Capture the cell that displays the provided text and extract its (X, Y) central coordinate. 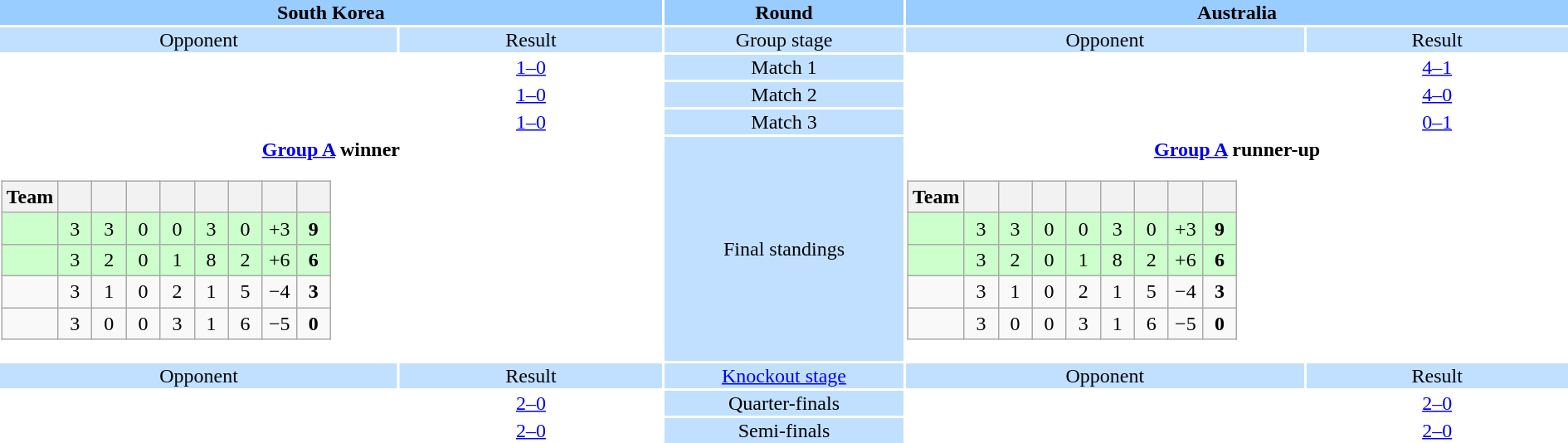
Quarter-finals (784, 403)
Australia (1237, 12)
Group stage (784, 40)
Match 1 (784, 67)
4–1 (1437, 67)
Semi-finals (784, 431)
Final standings (784, 249)
Group A winner Team 3 3 0 0 3 0 +3 9 3 2 0 1 8 2 +6 6 3 1 0 2 1 5 −4 3 3 0 0 3 1 6 −5 0 (331, 249)
Knockout stage (784, 376)
Group A runner-up Team 3 3 0 0 3 0 +3 9 3 2 0 1 8 2 +6 6 3 1 0 2 1 5 −4 3 3 0 0 3 1 6 −5 0 (1237, 249)
Round (784, 12)
Match 3 (784, 122)
South Korea (331, 12)
Match 2 (784, 95)
4–0 (1437, 95)
0–1 (1437, 122)
